Identify which cell holds the provided text, then report its [x, y] central coordinate. 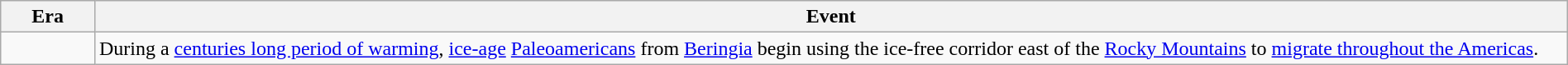
Event [830, 17]
Era [48, 17]
